Detect which cell encompasses the target text, then output its (x, y) center coordinate. 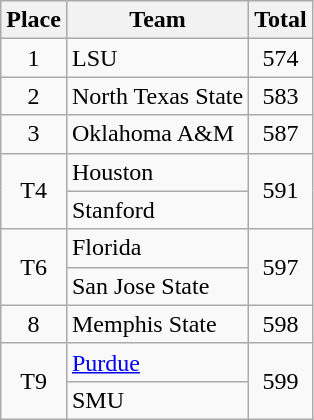
LSU (157, 58)
Florida (157, 248)
591 (281, 191)
583 (281, 96)
T4 (34, 191)
8 (34, 324)
Houston (157, 172)
San Jose State (157, 286)
T6 (34, 267)
Place (34, 20)
597 (281, 267)
T9 (34, 381)
Total (281, 20)
North Texas State (157, 96)
574 (281, 58)
599 (281, 381)
Oklahoma A&M (157, 134)
Purdue (157, 362)
Stanford (157, 210)
SMU (157, 400)
598 (281, 324)
587 (281, 134)
Memphis State (157, 324)
1 (34, 58)
2 (34, 96)
Team (157, 20)
3 (34, 134)
